For the text-containing cell, return its midpoint in (x, y) coordinate format. 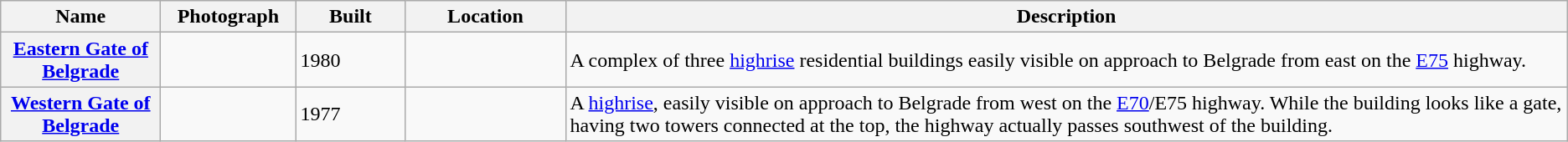
1980 (350, 60)
Eastern Gate of Belgrade (80, 60)
1977 (350, 114)
Built (350, 17)
Photograph (228, 17)
A complex of three highrise residential buildings easily visible on approach to Belgrade from east on the E75 highway. (1066, 60)
Location (486, 17)
Description (1066, 17)
Western Gate of Belgrade (80, 114)
Name (80, 17)
